Determine the (X, Y) coordinate at the center of the cell enclosing the given text.  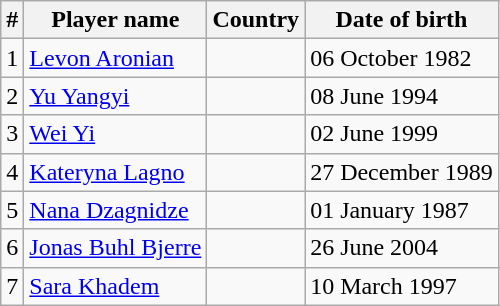
Country (256, 20)
2 (12, 96)
Kateryna Lagno (116, 172)
6 (12, 248)
7 (12, 286)
3 (12, 134)
02 June 1999 (402, 134)
10 March 1997 (402, 286)
08 June 1994 (402, 96)
01 January 1987 (402, 210)
Nana Dzagnidze (116, 210)
1 (12, 58)
Wei Yi (116, 134)
06 October 1982 (402, 58)
Date of birth (402, 20)
Jonas Buhl Bjerre (116, 248)
Player name (116, 20)
Sara Khadem (116, 286)
Yu Yangyi (116, 96)
Levon Aronian (116, 58)
26 June 2004 (402, 248)
5 (12, 210)
# (12, 20)
27 December 1989 (402, 172)
4 (12, 172)
